Determine the (X, Y) coordinate at the center of the cell enclosing the given text.  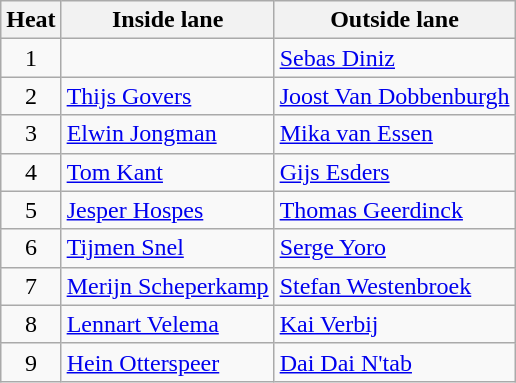
Outside lane (394, 20)
3 (31, 134)
Lennart Velema (168, 324)
Dai Dai N'tab (394, 362)
Joost Van Dobbenburgh (394, 96)
Elwin Jongman (168, 134)
1 (31, 58)
6 (31, 248)
9 (31, 362)
Thomas Geerdinck (394, 210)
Tijmen Snel (168, 248)
7 (31, 286)
5 (31, 210)
Heat (31, 20)
Jesper Hospes (168, 210)
Merijn Scheperkamp (168, 286)
Sebas Diniz (394, 58)
4 (31, 172)
Mika van Essen (394, 134)
Gijs Esders (394, 172)
Serge Yoro (394, 248)
Tom Kant (168, 172)
Inside lane (168, 20)
2 (31, 96)
Thijs Govers (168, 96)
8 (31, 324)
Stefan Westenbroek (394, 286)
Kai Verbij (394, 324)
Hein Otterspeer (168, 362)
